Return [X, Y] of the center of cell containing provided text 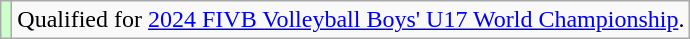
Qualified for 2024 FIVB Volleyball Boys' U17 World Championship. [351, 20]
